Identify which cell holds the provided text, then report its (X, Y) central coordinate. 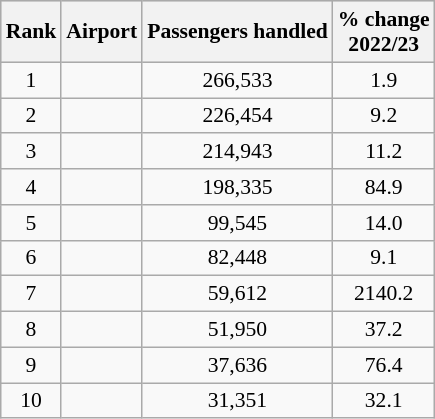
82,448 (238, 258)
51,950 (238, 330)
9.1 (384, 258)
1.9 (384, 80)
8 (32, 330)
6 (32, 258)
5 (32, 223)
59,612 (238, 294)
14.0 (384, 223)
7 (32, 294)
1 (32, 80)
198,335 (238, 187)
Rank (32, 32)
9 (32, 365)
9.2 (384, 116)
10 (32, 401)
Airport (102, 32)
266,533 (238, 80)
2140.2 (384, 294)
2 (32, 116)
% change2022/23 (384, 32)
Passengers handled (238, 32)
214,943 (238, 152)
4 (32, 187)
32.1 (384, 401)
37.2 (384, 330)
84.9 (384, 187)
37,636 (238, 365)
226,454 (238, 116)
31,351 (238, 401)
11.2 (384, 152)
99,545 (238, 223)
76.4 (384, 365)
3 (32, 152)
